Pinpoint the cell where the given text exists, returning its (x, y) midpoint coordinate. 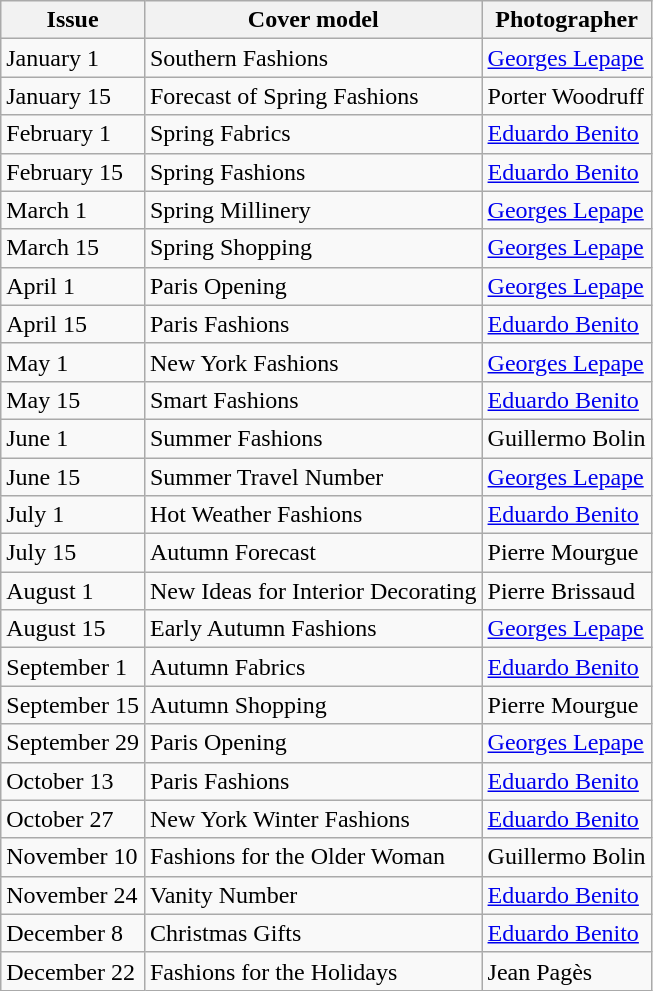
June 1 (73, 438)
Summer Travel Number (313, 477)
April 15 (73, 324)
New York Fashions (313, 362)
July 1 (73, 515)
Jean Pagès (566, 971)
October 27 (73, 819)
Forecast of Spring Fashions (313, 96)
Autumn Fabrics (313, 667)
June 15 (73, 477)
Smart Fashions (313, 400)
Pierre Brissaud (566, 591)
November 10 (73, 857)
Fashions for the Holidays (313, 971)
Vanity Number (313, 895)
Spring Shopping (313, 248)
September 1 (73, 667)
February 1 (73, 134)
January 15 (73, 96)
Autumn Forecast (313, 553)
April 1 (73, 286)
New York Winter Fashions (313, 819)
December 8 (73, 933)
August 1 (73, 591)
September 15 (73, 705)
Christmas Gifts (313, 933)
March 1 (73, 210)
Fashions for the Older Woman (313, 857)
Spring Fashions (313, 172)
Southern Fashions (313, 58)
Hot Weather Fashions (313, 515)
Spring Fabrics (313, 134)
November 24 (73, 895)
September 29 (73, 743)
January 1 (73, 58)
October 13 (73, 781)
February 15 (73, 172)
New Ideas for Interior Decorating (313, 591)
Issue (73, 20)
December 22 (73, 971)
May 1 (73, 362)
Spring Millinery (313, 210)
Photographer (566, 20)
Summer Fashions (313, 438)
Autumn Shopping (313, 705)
Porter Woodruff (566, 96)
August 15 (73, 629)
Early Autumn Fashions (313, 629)
Cover model (313, 20)
July 15 (73, 553)
May 15 (73, 400)
March 15 (73, 248)
